Detect which cell encompasses the target text, then output its [x, y] center coordinate. 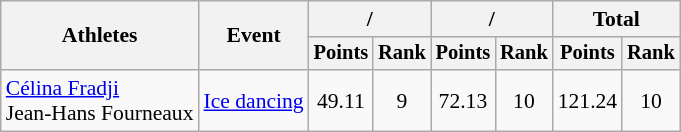
9 [402, 100]
49.11 [341, 100]
Event [254, 36]
Célina FradjiJean-Hans Fourneaux [100, 100]
Ice dancing [254, 100]
72.13 [463, 100]
121.24 [588, 100]
Total [616, 19]
Athletes [100, 36]
